Pinpoint the cell where the given text exists, returning its [X, Y] midpoint coordinate. 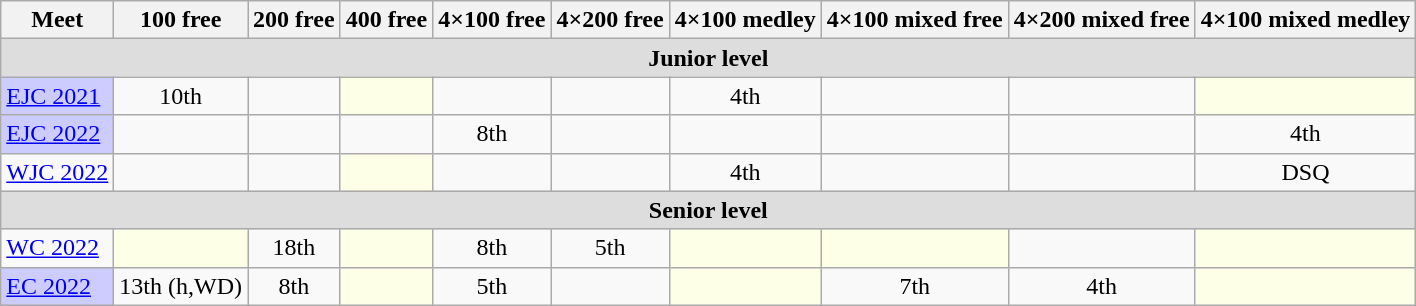
EJC 2021 [58, 96]
Senior level [708, 210]
4×200 free [610, 20]
4×200 mixed free [1102, 20]
200 free [294, 20]
WJC 2022 [58, 172]
10th [181, 96]
4×100 mixed free [914, 20]
4×100 free [492, 20]
7th [914, 286]
EJC 2022 [58, 134]
EC 2022 [58, 286]
DSQ [1306, 172]
100 free [181, 20]
13th (h,WD) [181, 286]
Junior level [708, 58]
4×100 mixed medley [1306, 20]
18th [294, 248]
400 free [386, 20]
Meet [58, 20]
4×100 medley [745, 20]
WC 2022 [58, 248]
